Capture the cell that displays the provided text and extract its [X, Y] central coordinate. 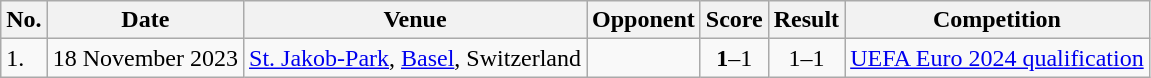
Score [734, 20]
Opponent [644, 20]
Venue [416, 20]
1. [24, 58]
Date [145, 20]
Result [806, 20]
18 November 2023 [145, 58]
UEFA Euro 2024 qualification [998, 58]
Competition [998, 20]
No. [24, 20]
St. Jakob-Park, Basel, Switzerland [416, 58]
